Locate the cell with the specified text and output its (x, y) center coordinate. 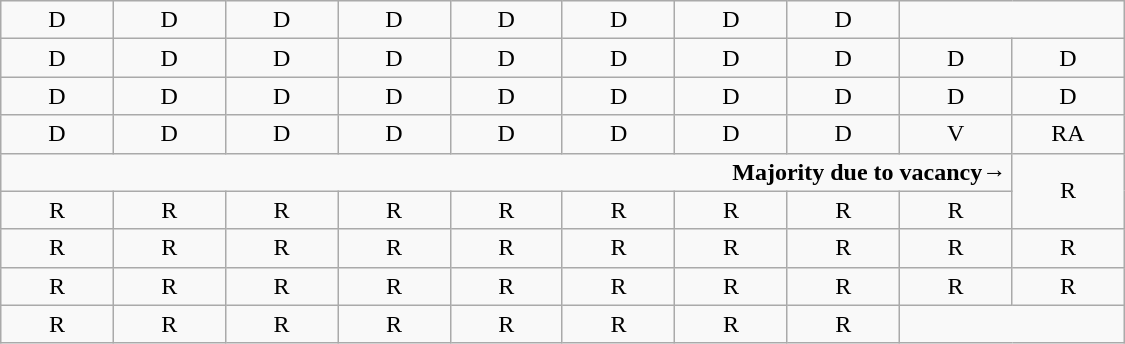
RA (1068, 134)
Majority due to vacancy→ (506, 172)
V (955, 134)
